For the text-containing cell, return its midpoint in (x, y) coordinate format. 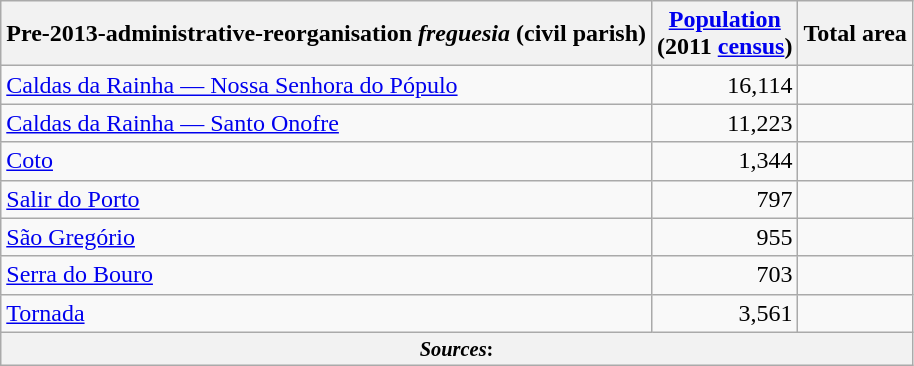
11,223 (725, 123)
797 (725, 199)
Caldas da Rainha — Santo Onofre (326, 123)
Pre-2013-administrative-reorganisation freguesia (civil parish) (326, 34)
Total area (855, 34)
955 (725, 237)
1,344 (725, 161)
16,114 (725, 85)
Tornada (326, 313)
703 (725, 275)
Coto (326, 161)
Sources: (457, 349)
Salir do Porto (326, 199)
Population(2011 census) (725, 34)
Serra do Bouro (326, 275)
Caldas da Rainha — Nossa Senhora do Pópulo (326, 85)
São Gregório (326, 237)
3,561 (725, 313)
